Provide the (X, Y) coordinate of the cell's center where the given text is located.  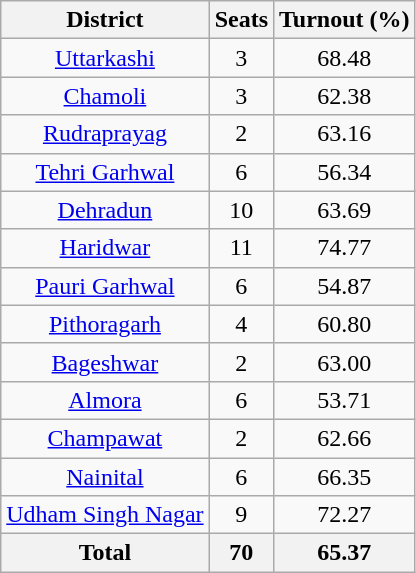
63.16 (345, 134)
56.34 (345, 172)
63.00 (345, 362)
54.87 (345, 286)
11 (241, 248)
62.38 (345, 96)
Bageshwar (105, 362)
53.71 (345, 400)
60.80 (345, 324)
Almora (105, 400)
District (105, 20)
70 (241, 553)
63.69 (345, 210)
Seats (241, 20)
Rudraprayag (105, 134)
Chamoli (105, 96)
Total (105, 553)
Haridwar (105, 248)
Turnout (%) (345, 20)
Pithoragarh (105, 324)
10 (241, 210)
72.27 (345, 515)
Champawat (105, 438)
Dehradun (105, 210)
Tehri Garhwal (105, 172)
Pauri Garhwal (105, 286)
4 (241, 324)
Nainital (105, 477)
62.66 (345, 438)
74.77 (345, 248)
66.35 (345, 477)
65.37 (345, 553)
9 (241, 515)
Uttarkashi (105, 58)
Udham Singh Nagar (105, 515)
68.48 (345, 58)
